Return (X, Y) of the center of cell containing provided text 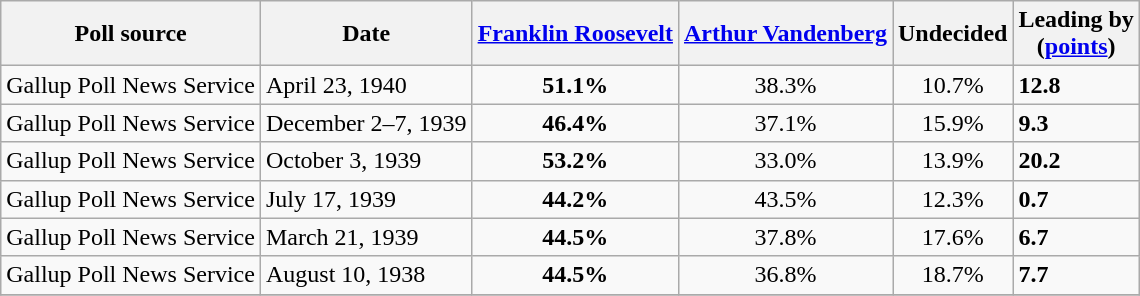
46.4% (575, 123)
December 2–7, 1939 (366, 123)
10.7% (952, 85)
33.0% (785, 161)
51.1% (575, 85)
9.3 (1076, 123)
18.7% (952, 275)
Undecided (952, 34)
13.9% (952, 161)
0.7 (1076, 199)
12.8 (1076, 85)
Poll source (131, 34)
20.2 (1076, 161)
53.2% (575, 161)
17.6% (952, 237)
April 23, 1940 (366, 85)
12.3% (952, 199)
44.2% (575, 199)
38.3% (785, 85)
Date (366, 34)
July 17, 1939 (366, 199)
August 10, 1938 (366, 275)
Leading by(points) (1076, 34)
March 21, 1939 (366, 237)
6.7 (1076, 237)
37.1% (785, 123)
Arthur Vandenberg (785, 34)
43.5% (785, 199)
Franklin Roosevelt (575, 34)
15.9% (952, 123)
36.8% (785, 275)
7.7 (1076, 275)
37.8% (785, 237)
October 3, 1939 (366, 161)
